Determine the [X, Y] coordinate at the center of the cell enclosing the given text.  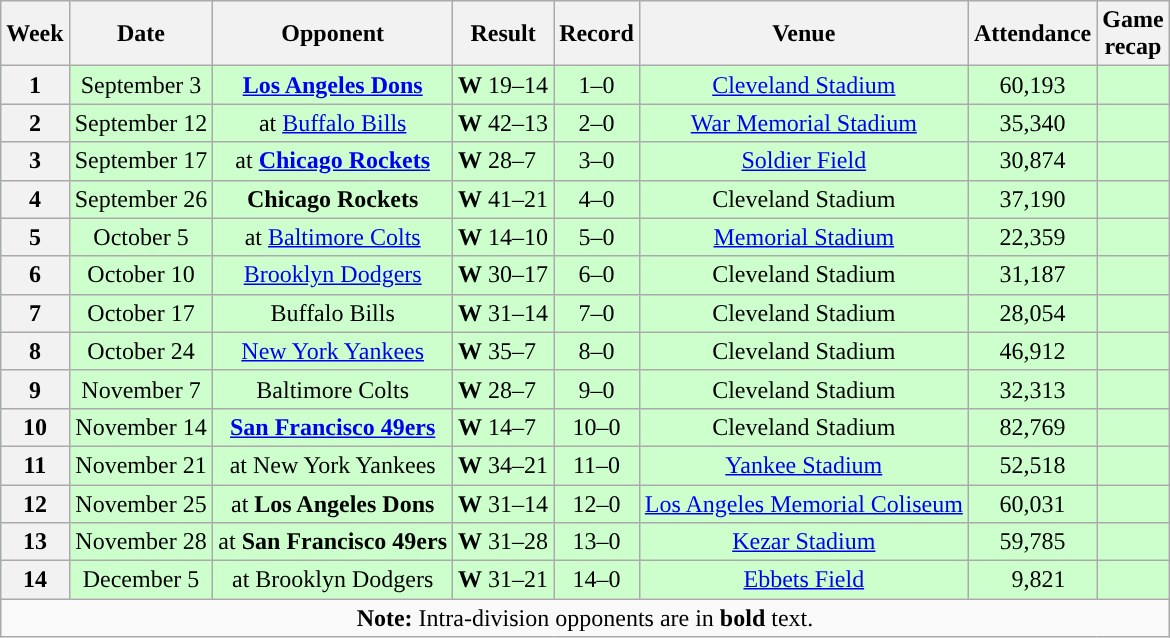
12 [35, 503]
Buffalo Bills [333, 313]
12–0 [597, 503]
at San Francisco 49ers [333, 542]
October 24 [141, 351]
November 28 [141, 542]
November 21 [141, 465]
Opponent [333, 34]
13–0 [597, 542]
Result [504, 34]
at New York Yankees [333, 465]
at Chicago Rockets [333, 161]
4 [35, 199]
at Los Angeles Dons [333, 503]
9,821 [1032, 580]
Yankee Stadium [804, 465]
Ebbets Field [804, 580]
Chicago Rockets [333, 199]
San Francisco 49ers [333, 427]
2–0 [597, 123]
1–0 [597, 85]
11–0 [597, 465]
13 [35, 542]
September 26 [141, 199]
Brooklyn Dodgers [333, 275]
November 25 [141, 503]
9–0 [597, 389]
Week [35, 34]
52,518 [1032, 465]
46,912 [1032, 351]
11 [35, 465]
Date [141, 34]
14–0 [597, 580]
28,054 [1032, 313]
W 30–17 [504, 275]
W 14–7 [504, 427]
3–0 [597, 161]
60,193 [1032, 85]
8 [35, 351]
Baltimore Colts [333, 389]
2 [35, 123]
September 17 [141, 161]
82,769 [1032, 427]
November 14 [141, 427]
at Brooklyn Dodgers [333, 580]
30,874 [1032, 161]
Venue [804, 34]
Kezar Stadium [804, 542]
6–0 [597, 275]
Attendance [1032, 34]
5 [35, 237]
September 12 [141, 123]
31,187 [1032, 275]
W 42–13 [504, 123]
Los Angeles Memorial Coliseum [804, 503]
W 34–21 [504, 465]
W 14–10 [504, 237]
7–0 [597, 313]
at Baltimore Colts [333, 237]
October 10 [141, 275]
W 41–21 [504, 199]
W 35–7 [504, 351]
7 [35, 313]
December 5 [141, 580]
10–0 [597, 427]
W 31–21 [504, 580]
October 5 [141, 237]
Gamerecap [1133, 34]
Note: Intra-division opponents are in bold text. [585, 618]
War Memorial Stadium [804, 123]
6 [35, 275]
Los Angeles Dons [333, 85]
September 3 [141, 85]
W 19–14 [504, 85]
59,785 [1032, 542]
October 17 [141, 313]
Record [597, 34]
60,031 [1032, 503]
Memorial Stadium [804, 237]
32,313 [1032, 389]
8–0 [597, 351]
5–0 [597, 237]
9 [35, 389]
Soldier Field [804, 161]
W 31–28 [504, 542]
November 7 [141, 389]
22,359 [1032, 237]
35,340 [1032, 123]
10 [35, 427]
New York Yankees [333, 351]
4–0 [597, 199]
37,190 [1032, 199]
3 [35, 161]
at Buffalo Bills [333, 123]
14 [35, 580]
1 [35, 85]
